Pinpoint the cell where the given text exists, returning its (X, Y) midpoint coordinate. 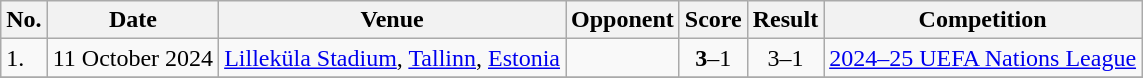
Venue (392, 20)
2024–25 UEFA Nations League (983, 58)
No. (24, 20)
Lilleküla Stadium, Tallinn, Estonia (392, 58)
Competition (983, 20)
Date (132, 20)
Opponent (623, 20)
1. (24, 58)
Result (785, 20)
Score (713, 20)
11 October 2024 (132, 58)
